Return the (x, y) coordinate for the center point of the cell that contains the specified text.  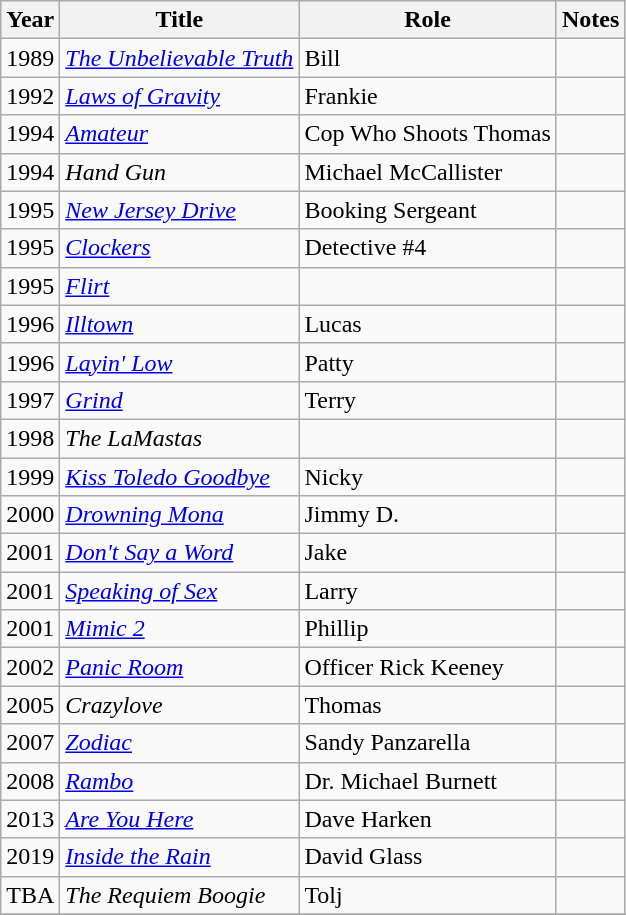
Crazylove (180, 705)
1989 (30, 58)
Speaking of Sex (180, 591)
2005 (30, 705)
Amateur (180, 134)
Laws of Gravity (180, 96)
Notes (590, 20)
Tolj (428, 895)
Sandy Panzarella (428, 743)
Zodiac (180, 743)
Clockers (180, 248)
The Requiem Boogie (180, 895)
Don't Say a Word (180, 553)
Larry (428, 591)
Inside the Rain (180, 857)
Are You Here (180, 819)
Patty (428, 362)
Mimic 2 (180, 629)
Illtown (180, 324)
Thomas (428, 705)
Jake (428, 553)
Nicky (428, 477)
2008 (30, 781)
2002 (30, 667)
Bill (428, 58)
Layin' Low (180, 362)
Jimmy D. (428, 515)
2019 (30, 857)
1999 (30, 477)
1997 (30, 400)
Rambo (180, 781)
Michael McCallister (428, 172)
Panic Room (180, 667)
1998 (30, 438)
Lucas (428, 324)
Year (30, 20)
Drowning Mona (180, 515)
Frankie (428, 96)
Dr. Michael Burnett (428, 781)
Title (180, 20)
Kiss Toledo Goodbye (180, 477)
2013 (30, 819)
Phillip (428, 629)
1992 (30, 96)
Grind (180, 400)
New Jersey Drive (180, 210)
Flirt (180, 286)
Cop Who Shoots Thomas (428, 134)
Role (428, 20)
David Glass (428, 857)
Detective #4 (428, 248)
Hand Gun (180, 172)
TBA (30, 895)
Terry (428, 400)
Officer Rick Keeney (428, 667)
2007 (30, 743)
The LaMastas (180, 438)
Dave Harken (428, 819)
The Unbelievable Truth (180, 58)
Booking Sergeant (428, 210)
2000 (30, 515)
